For the text-containing cell, return its midpoint in (x, y) coordinate format. 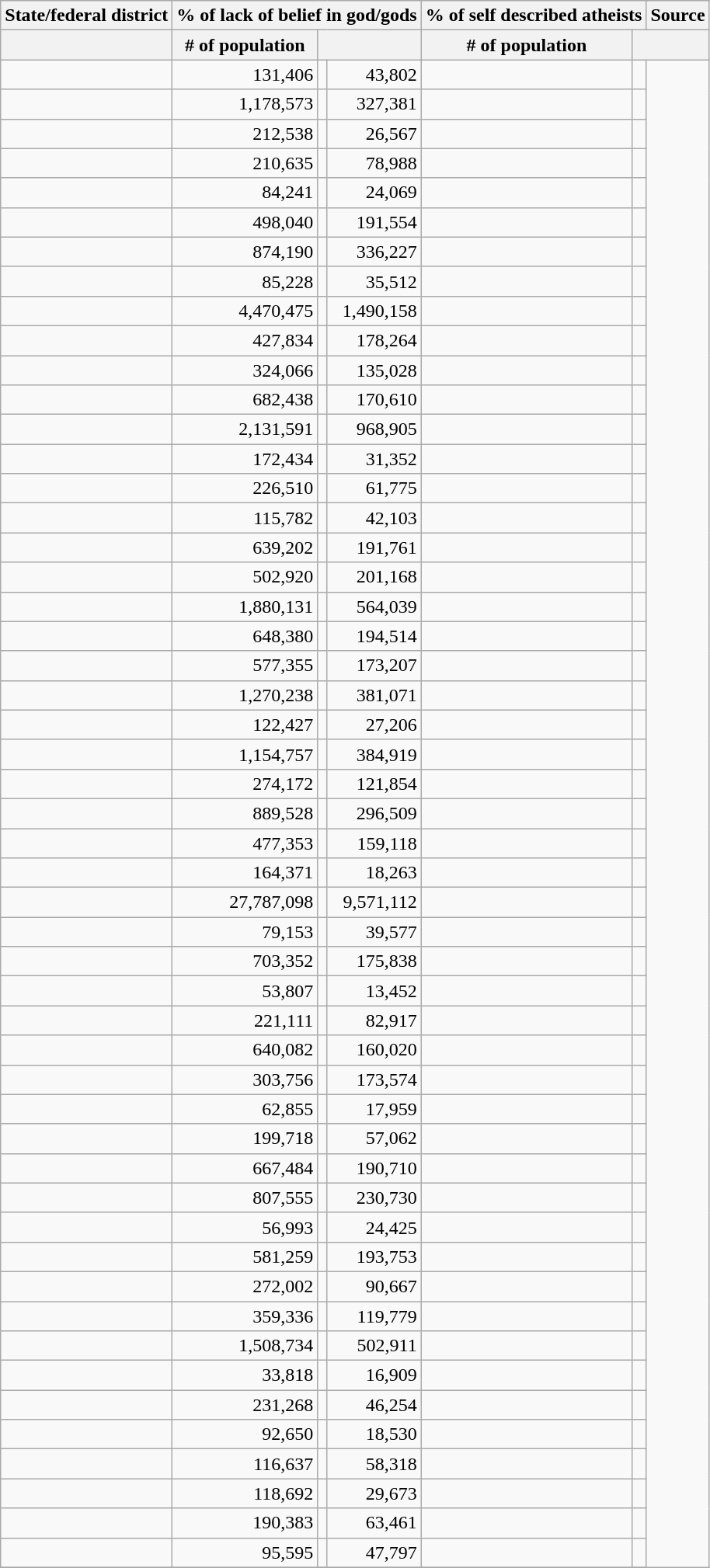
178,264 (374, 340)
381,071 (374, 695)
226,510 (245, 488)
968,905 (374, 429)
172,434 (245, 459)
159,118 (374, 843)
135,028 (374, 370)
327,381 (374, 104)
Source (677, 16)
648,380 (245, 636)
56,993 (245, 1227)
1,270,238 (245, 695)
190,383 (245, 1523)
18,530 (374, 1434)
324,066 (245, 370)
359,336 (245, 1316)
564,039 (374, 607)
303,756 (245, 1080)
221,111 (245, 1020)
1,490,158 (374, 311)
33,818 (245, 1375)
173,207 (374, 666)
90,667 (374, 1286)
190,710 (374, 1168)
682,438 (245, 400)
889,528 (245, 813)
498,040 (245, 222)
1,178,573 (245, 104)
581,259 (245, 1257)
336,227 (374, 252)
2,131,591 (245, 429)
82,917 (374, 1020)
24,069 (374, 193)
121,854 (374, 784)
212,538 (245, 134)
1,508,734 (245, 1346)
63,461 (374, 1523)
39,577 (374, 932)
85,228 (245, 281)
1,880,131 (245, 607)
173,574 (374, 1080)
4,470,475 (245, 311)
58,318 (374, 1464)
703,352 (245, 961)
31,352 (374, 459)
27,206 (374, 725)
42,103 (374, 518)
24,425 (374, 1227)
State/federal district (87, 16)
191,554 (374, 222)
62,855 (245, 1109)
667,484 (245, 1168)
175,838 (374, 961)
18,263 (374, 873)
639,202 (245, 548)
26,567 (374, 134)
272,002 (245, 1286)
% of self described atheists (534, 16)
84,241 (245, 193)
427,834 (245, 340)
122,427 (245, 725)
27,787,098 (245, 902)
% of lack of belief in god/gods (297, 16)
57,062 (374, 1139)
79,153 (245, 932)
640,082 (245, 1050)
53,807 (245, 991)
78,988 (374, 163)
164,371 (245, 873)
115,782 (245, 518)
194,514 (374, 636)
191,761 (374, 548)
296,509 (374, 813)
477,353 (245, 843)
16,909 (374, 1375)
61,775 (374, 488)
231,268 (245, 1405)
1,154,757 (245, 754)
193,753 (374, 1257)
47,797 (374, 1552)
160,020 (374, 1050)
119,779 (374, 1316)
230,730 (374, 1198)
43,802 (374, 75)
170,610 (374, 400)
116,637 (245, 1464)
29,673 (374, 1493)
13,452 (374, 991)
17,959 (374, 1109)
274,172 (245, 784)
95,595 (245, 1552)
46,254 (374, 1405)
502,920 (245, 577)
118,692 (245, 1493)
384,919 (374, 754)
874,190 (245, 252)
210,635 (245, 163)
201,168 (374, 577)
35,512 (374, 281)
9,571,112 (374, 902)
807,555 (245, 1198)
199,718 (245, 1139)
502,911 (374, 1346)
577,355 (245, 666)
131,406 (245, 75)
92,650 (245, 1434)
